Extract the [X, Y] coordinate from the center of the cell holding the provided text.  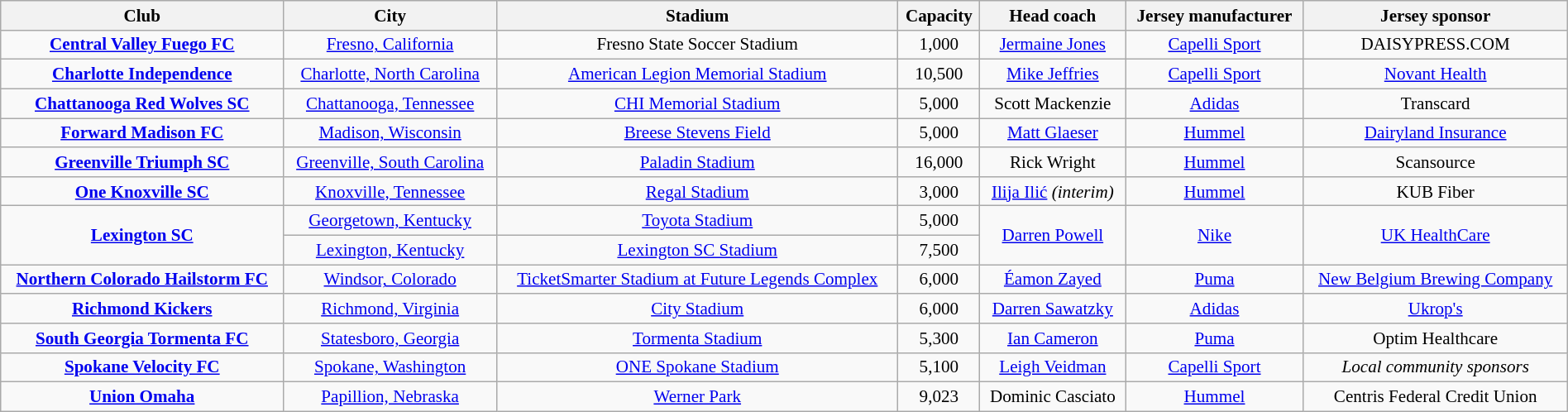
Tormenta Stadium [698, 338]
Georgetown, Kentucky [390, 220]
Jersey sponsor [1436, 15]
Dairyland Insurance [1436, 132]
9,023 [939, 397]
KUB Fiber [1436, 190]
Centris Federal Credit Union [1436, 397]
Spokane, Washington [390, 367]
City Stadium [698, 308]
Spokane Velocity FC [142, 367]
ONE Spokane Stadium [698, 367]
Dominic Casciato [1053, 397]
TicketSmarter Stadium at Future Legends Complex [698, 280]
Greenville, South Carolina [390, 162]
5,100 [939, 367]
UK HealthCare [1436, 235]
Capacity [939, 15]
Greenville Triumph SC [142, 162]
Forward Madison FC [142, 132]
City [390, 15]
Ilija Ilić (interim) [1053, 190]
Lexington SC Stadium [698, 250]
Fresno State Soccer Stadium [698, 45]
Ian Cameron [1053, 338]
1,000 [939, 45]
Statesboro, Georgia [390, 338]
Central Valley Fuego FC [142, 45]
DAISYPRESS.COM [1436, 45]
Darren Sawatzky [1053, 308]
Transcard [1436, 103]
CHI Memorial Stadium [698, 103]
Optim Healthcare [1436, 338]
Head coach [1053, 15]
Windsor, Colorado [390, 280]
Werner Park [698, 397]
Lexington SC [142, 235]
Madison, Wisconsin [390, 132]
3,000 [939, 190]
Chattanooga, Tennessee [390, 103]
Novant Health [1436, 74]
Stadium [698, 15]
Chattanooga Red Wolves SC [142, 103]
Charlotte Independence [142, 74]
Union Omaha [142, 397]
Paladin Stadium [698, 162]
New Belgium Brewing Company [1436, 280]
Leigh Veidman [1053, 367]
Richmond, Virginia [390, 308]
10,500 [939, 74]
Knoxville, Tennessee [390, 190]
Richmond Kickers [142, 308]
Ukrop's [1436, 308]
16,000 [939, 162]
Jersey manufacturer [1214, 15]
5,300 [939, 338]
Nike [1214, 235]
Scansource [1436, 162]
7,500 [939, 250]
American Legion Memorial Stadium [698, 74]
Matt Glaeser [1053, 132]
Northern Colorado Hailstorm FC [142, 280]
Club [142, 15]
Fresno, California [390, 45]
Rick Wright [1053, 162]
Papillion, Nebraska [390, 397]
Mike Jeffries [1053, 74]
Darren Powell [1053, 235]
Regal Stadium [698, 190]
Éamon Zayed [1053, 280]
Local community sponsors [1436, 367]
Breese Stevens Field [698, 132]
South Georgia Tormenta FC [142, 338]
Jermaine Jones [1053, 45]
Toyota Stadium [698, 220]
Scott Mackenzie [1053, 103]
One Knoxville SC [142, 190]
Lexington, Kentucky [390, 250]
Charlotte, North Carolina [390, 74]
